Scan for the cell matching the given text and deliver its [X, Y] coordinate at center. 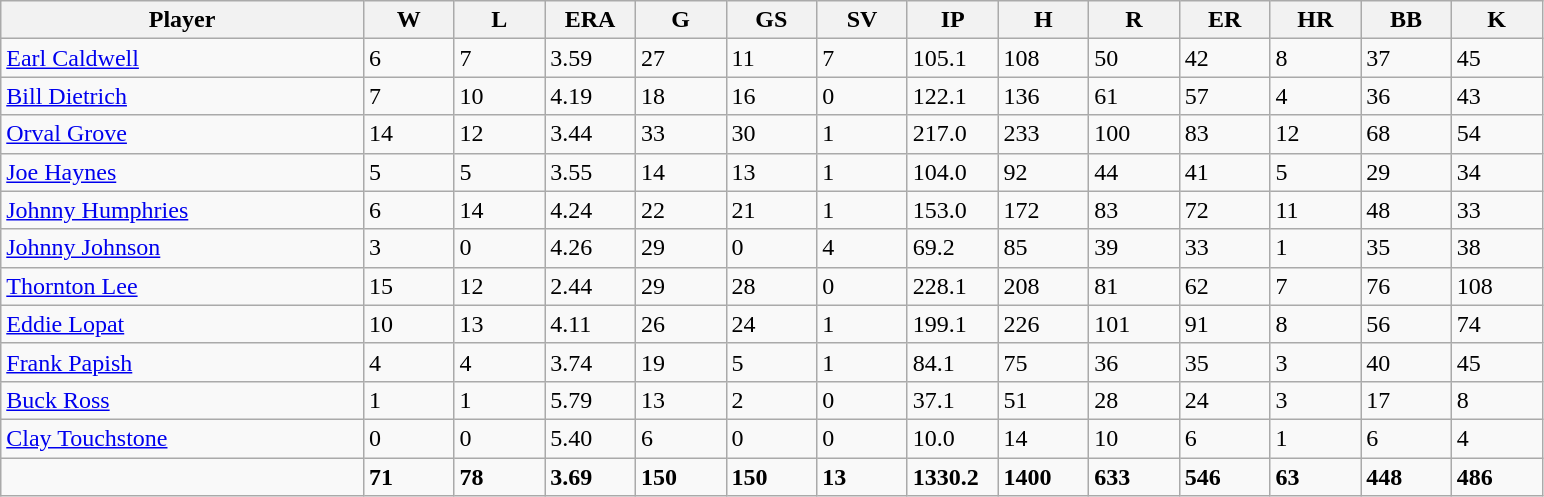
78 [500, 477]
IP [952, 20]
104.0 [952, 172]
62 [1224, 286]
GS [772, 20]
5.79 [590, 400]
R [1134, 20]
19 [680, 362]
3.44 [590, 134]
43 [1496, 96]
Earl Caldwell [182, 58]
228.1 [952, 286]
5.40 [590, 438]
22 [680, 210]
51 [1044, 400]
84.1 [952, 362]
Johnny Johnson [182, 248]
41 [1224, 172]
37 [1406, 58]
G [680, 20]
61 [1134, 96]
68 [1406, 134]
3.74 [590, 362]
448 [1406, 477]
Eddie Lopat [182, 324]
Buck Ross [182, 400]
SV [862, 20]
44 [1134, 172]
39 [1134, 248]
105.1 [952, 58]
4.26 [590, 248]
21 [772, 210]
101 [1134, 324]
199.1 [952, 324]
226 [1044, 324]
100 [1134, 134]
ERA [590, 20]
HR [1316, 20]
18 [680, 96]
633 [1134, 477]
10.0 [952, 438]
91 [1224, 324]
BB [1406, 20]
486 [1496, 477]
57 [1224, 96]
48 [1406, 210]
34 [1496, 172]
26 [680, 324]
Thornton Lee [182, 286]
81 [1134, 286]
Player [182, 20]
136 [1044, 96]
W [408, 20]
153.0 [952, 210]
172 [1044, 210]
50 [1134, 58]
Clay Touchstone [182, 438]
122.1 [952, 96]
3.59 [590, 58]
2.44 [590, 286]
217.0 [952, 134]
69.2 [952, 248]
85 [1044, 248]
75 [1044, 362]
15 [408, 286]
4.19 [590, 96]
40 [1406, 362]
ER [1224, 20]
H [1044, 20]
54 [1496, 134]
1330.2 [952, 477]
56 [1406, 324]
L [500, 20]
16 [772, 96]
4.24 [590, 210]
27 [680, 58]
74 [1496, 324]
42 [1224, 58]
72 [1224, 210]
38 [1496, 248]
208 [1044, 286]
K [1496, 20]
71 [408, 477]
1400 [1044, 477]
Johnny Humphries [182, 210]
4.11 [590, 324]
30 [772, 134]
92 [1044, 172]
17 [1406, 400]
Bill Dietrich [182, 96]
Frank Papish [182, 362]
233 [1044, 134]
3.55 [590, 172]
2 [772, 400]
76 [1406, 286]
63 [1316, 477]
546 [1224, 477]
3.69 [590, 477]
Orval Grove [182, 134]
Joe Haynes [182, 172]
37.1 [952, 400]
